Extract the (X, Y) coordinate from the center of the cell holding the provided text.  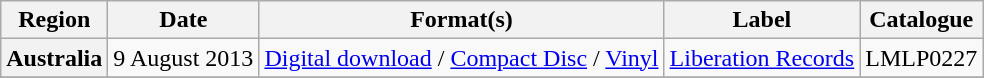
Format(s) (462, 20)
Date (184, 20)
Label (762, 20)
Digital download / Compact Disc / Vinyl (462, 58)
9 August 2013 (184, 58)
LMLP0227 (922, 58)
Catalogue (922, 20)
Australia (54, 58)
Liberation Records (762, 58)
Region (54, 20)
